Capture the cell that displays the provided text and extract its [X, Y] central coordinate. 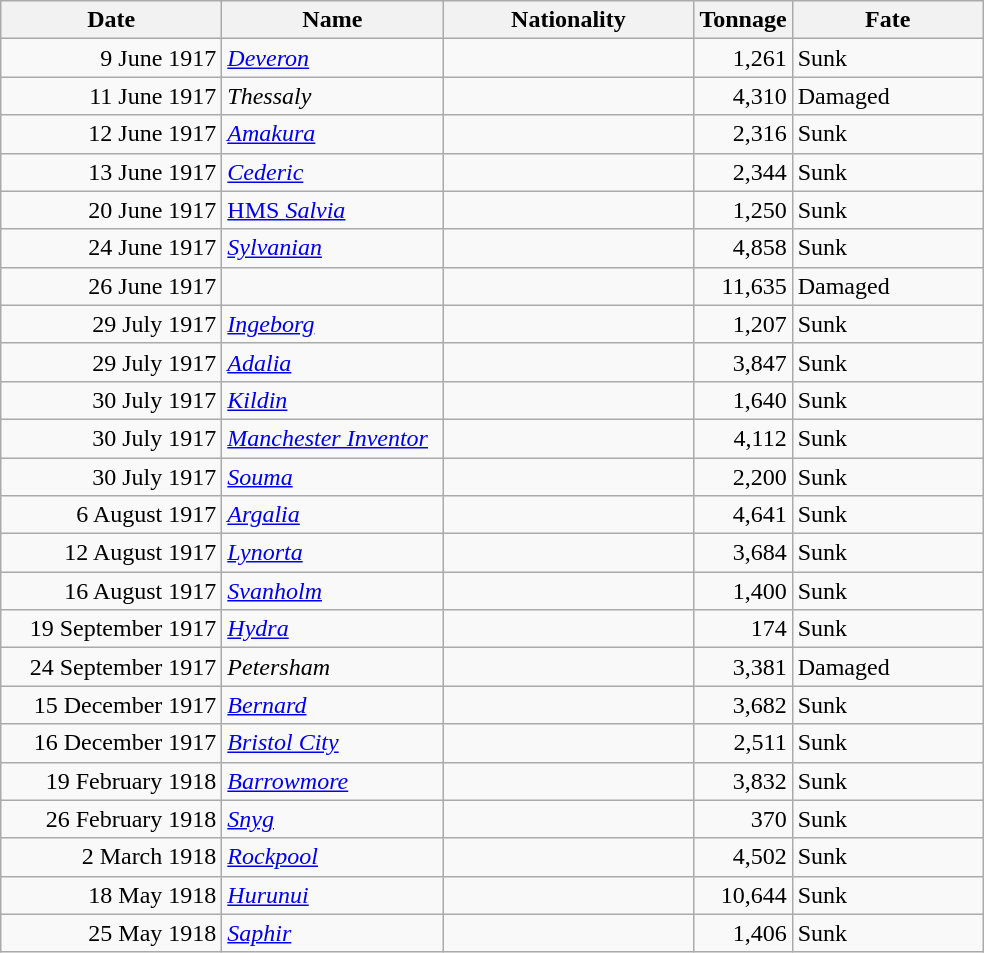
Thessaly [332, 96]
Bristol City [332, 743]
19 September 1917 [112, 629]
Nationality [568, 20]
13 June 1917 [112, 172]
12 August 1917 [112, 553]
Deveron [332, 58]
2,511 [743, 743]
3,682 [743, 705]
Saphir [332, 933]
4,310 [743, 96]
4,502 [743, 857]
24 September 1917 [112, 667]
6 August 1917 [112, 515]
Ingeborg [332, 324]
4,112 [743, 438]
Date [112, 20]
2 March 1918 [112, 857]
11 June 1917 [112, 96]
2,200 [743, 477]
20 June 1917 [112, 210]
174 [743, 629]
1,406 [743, 933]
4,641 [743, 515]
Tonnage [743, 20]
2,316 [743, 134]
9 June 1917 [112, 58]
16 August 1917 [112, 591]
Lynorta [332, 553]
Amakura [332, 134]
Svanholm [332, 591]
Adalia [332, 362]
1,400 [743, 591]
16 December 1917 [112, 743]
24 June 1917 [112, 248]
370 [743, 819]
26 June 1917 [112, 286]
Hurunui [332, 895]
Rockpool [332, 857]
3,847 [743, 362]
1,207 [743, 324]
Hydra [332, 629]
1,250 [743, 210]
Snyg [332, 819]
Bernard [332, 705]
2,344 [743, 172]
3,832 [743, 781]
Argalia [332, 515]
HMS Salvia [332, 210]
Petersham [332, 667]
Souma [332, 477]
15 December 1917 [112, 705]
Cederic [332, 172]
Kildin [332, 400]
Fate [888, 20]
Barrowmore [332, 781]
19 February 1918 [112, 781]
4,858 [743, 248]
25 May 1918 [112, 933]
26 February 1918 [112, 819]
Manchester Inventor [332, 438]
12 June 1917 [112, 134]
18 May 1918 [112, 895]
10,644 [743, 895]
1,261 [743, 58]
3,684 [743, 553]
Name [332, 20]
11,635 [743, 286]
Sylvanian [332, 248]
3,381 [743, 667]
1,640 [743, 400]
